Extract the [x, y] coordinate from the center of the cell holding the provided text.  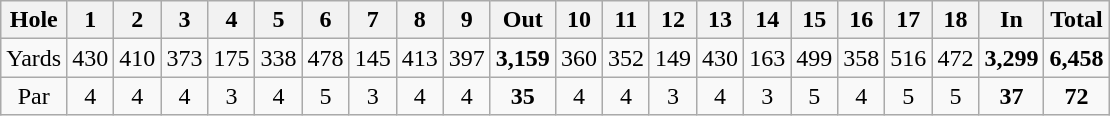
15 [814, 20]
499 [814, 58]
16 [862, 20]
2 [138, 20]
397 [466, 58]
3,299 [1012, 58]
6 [326, 20]
Out [522, 20]
149 [672, 58]
Yards [34, 58]
373 [184, 58]
37 [1012, 96]
352 [626, 58]
72 [1076, 96]
1 [90, 20]
11 [626, 20]
516 [908, 58]
163 [768, 58]
6,458 [1076, 58]
Par [34, 96]
478 [326, 58]
358 [862, 58]
12 [672, 20]
13 [720, 20]
35 [522, 96]
3,159 [522, 58]
In [1012, 20]
14 [768, 20]
10 [578, 20]
Total [1076, 20]
145 [372, 58]
175 [232, 58]
472 [956, 58]
17 [908, 20]
Hole [34, 20]
9 [466, 20]
410 [138, 58]
360 [578, 58]
8 [420, 20]
413 [420, 58]
18 [956, 20]
7 [372, 20]
338 [278, 58]
